Provide the (X, Y) coordinate of the cell's center where the given text is located.  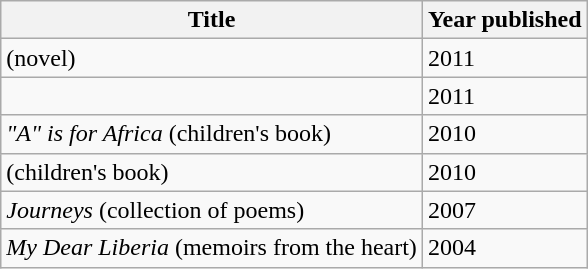
2004 (504, 248)
"A" is for Africa (children's book) (212, 134)
(novel) (212, 58)
(children's book) (212, 172)
Year published (504, 20)
Journeys (collection of poems) (212, 210)
My Dear Liberia (memoirs from the heart) (212, 248)
Title (212, 20)
2007 (504, 210)
